Identify which cell holds the provided text, then report its (x, y) central coordinate. 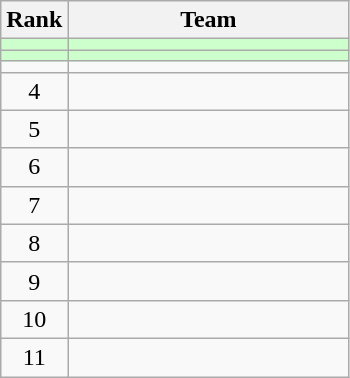
Team (208, 20)
6 (34, 167)
Rank (34, 20)
10 (34, 319)
8 (34, 243)
5 (34, 129)
11 (34, 357)
4 (34, 91)
9 (34, 281)
7 (34, 205)
